For the text-containing cell, return its midpoint in (X, Y) coordinate format. 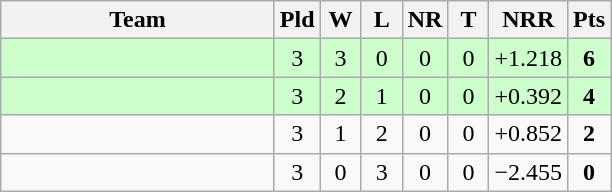
Pld (297, 20)
NRR (528, 20)
NR (425, 20)
+1.218 (528, 58)
6 (590, 58)
Pts (590, 20)
T (468, 20)
+0.852 (528, 134)
+0.392 (528, 96)
L (382, 20)
W (340, 20)
−2.455 (528, 172)
4 (590, 96)
Team (138, 20)
